Extract the [x, y] coordinate from the center of the cell holding the provided text.  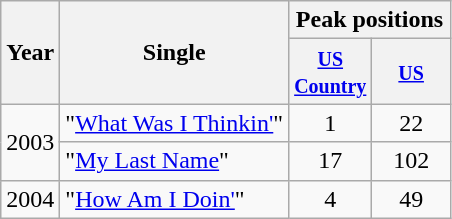
1 [330, 123]
Year [30, 52]
US Country [330, 72]
2004 [30, 199]
US [412, 72]
22 [412, 123]
17 [330, 161]
"How Am I Doin'" [174, 199]
Peak positions [370, 20]
49 [412, 199]
"My Last Name" [174, 161]
2003 [30, 142]
"What Was I Thinkin'" [174, 123]
4 [330, 199]
102 [412, 161]
Single [174, 52]
